Extract the [X, Y] coordinate from the center of the cell holding the provided text.  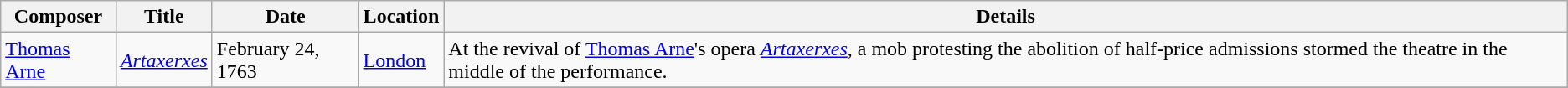
Thomas Arne [59, 60]
Location [401, 17]
Title [164, 17]
February 24, 1763 [285, 60]
Date [285, 17]
Details [1005, 17]
Artaxerxes [164, 60]
London [401, 60]
Composer [59, 17]
